Detect which cell encompasses the target text, then output its [x, y] center coordinate. 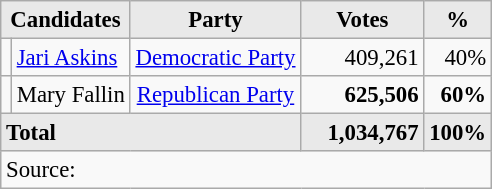
625,506 [362, 95]
Votes [362, 20]
1,034,767 [362, 133]
Democratic Party [216, 58]
Party [216, 20]
Source: [246, 170]
100% [458, 133]
Jari Askins [70, 58]
409,261 [362, 58]
Republican Party [216, 95]
Mary Fallin [70, 95]
% [458, 20]
60% [458, 95]
Candidates [66, 20]
40% [458, 58]
Total [151, 133]
